Search for the cell housing the specified text and yield its (x, y) center coordinate. 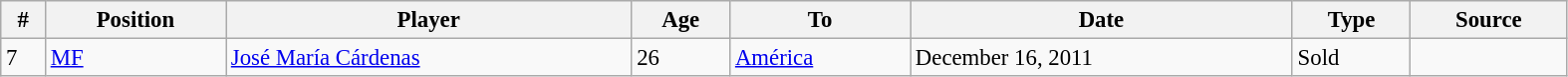
December 16, 2011 (1102, 58)
26 (681, 58)
Position (135, 20)
# (24, 20)
7 (24, 58)
To (821, 20)
Player (428, 20)
Sold (1351, 58)
Age (681, 20)
Source (1488, 20)
MF (135, 58)
Type (1351, 20)
José María Cárdenas (428, 58)
América (821, 58)
Date (1102, 20)
